Detect which cell encompasses the target text, then output its [X, Y] center coordinate. 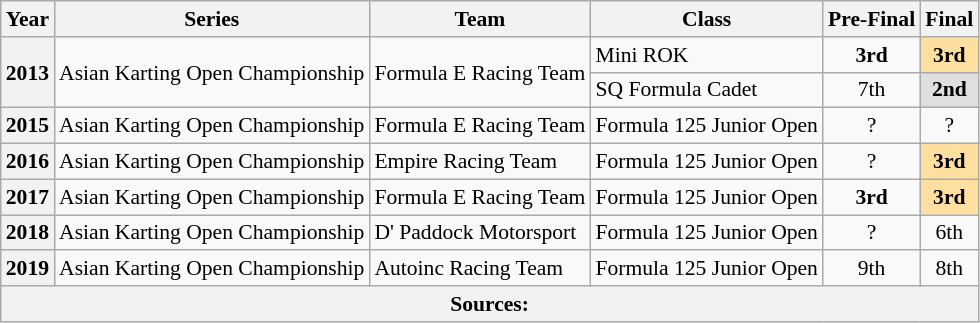
Pre-Final [872, 19]
Year [28, 19]
7th [872, 90]
2013 [28, 72]
Team [480, 19]
2nd [949, 90]
2017 [28, 197]
2016 [28, 162]
SQ Formula Cadet [706, 90]
Autoinc Racing Team [480, 269]
2019 [28, 269]
Final [949, 19]
Sources: [490, 304]
6th [949, 233]
2015 [28, 126]
D' Paddock Motorsport [480, 233]
Class [706, 19]
9th [872, 269]
8th [949, 269]
2018 [28, 233]
Mini ROK [706, 55]
Empire Racing Team [480, 162]
Series [212, 19]
